Locate the cell with the specified text and output its [x, y] center coordinate. 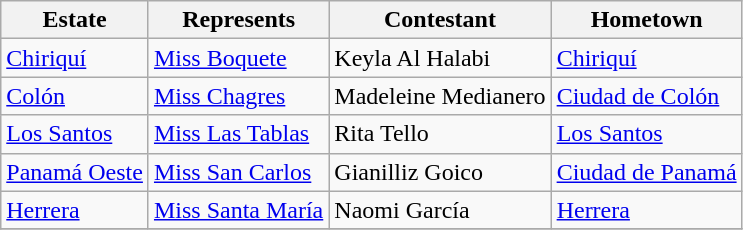
Panamá Oeste [75, 172]
Hometown [646, 20]
Estate [75, 20]
Contestant [440, 20]
Naomi García [440, 210]
Ciudad de Colón [646, 96]
Ciudad de Panamá [646, 172]
Miss Boquete [238, 58]
Miss San Carlos [238, 172]
Colón [75, 96]
Rita Tello [440, 134]
Miss Las Tablas [238, 134]
Represents [238, 20]
Keyla Al Halabi [440, 58]
Miss Chagres [238, 96]
Madeleine Medianero [440, 96]
Gianilliz Goico [440, 172]
Miss Santa María [238, 210]
